Locate the cell with the specified text and output its (x, y) center coordinate. 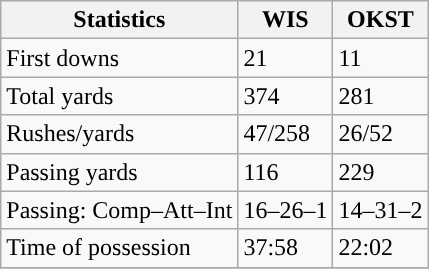
OKST (380, 20)
WIS (286, 20)
47/258 (286, 134)
11 (380, 58)
26/52 (380, 134)
37:58 (286, 248)
Rushes/yards (120, 134)
22:02 (380, 248)
229 (380, 172)
Passing yards (120, 172)
281 (380, 96)
21 (286, 58)
Total yards (120, 96)
116 (286, 172)
16–26–1 (286, 210)
Passing: Comp–Att–Int (120, 210)
374 (286, 96)
14–31–2 (380, 210)
Time of possession (120, 248)
Statistics (120, 20)
First downs (120, 58)
